Identify which cell holds the provided text, then report its [x, y] central coordinate. 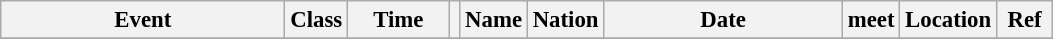
meet [870, 20]
Nation [565, 20]
Time [398, 20]
Event [143, 20]
Class [316, 20]
Date [724, 20]
Ref [1024, 20]
Location [948, 20]
Name [494, 20]
